Search for the cell housing the specified text and yield its (X, Y) center coordinate. 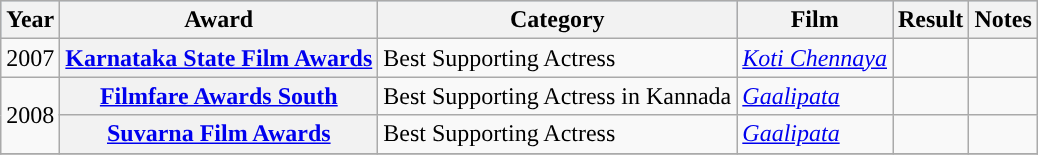
Karnataka State Film Awards (219, 58)
Year (30, 20)
Result (930, 20)
Best Supporting Actress in Kannada (558, 96)
2008 (30, 115)
Koti Chennaya (815, 58)
Film (815, 20)
Suvarna Film Awards (219, 134)
Notes (1003, 20)
Filmfare Awards South (219, 96)
Award (219, 20)
2007 (30, 58)
Category (558, 20)
